Locate the cell with the specified text and output its (X, Y) center coordinate. 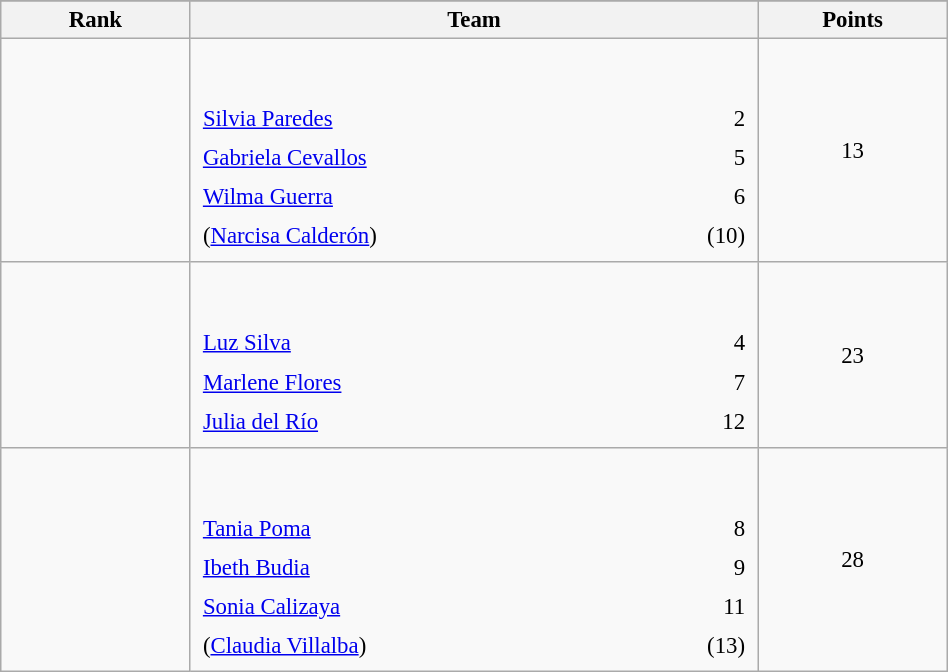
Rank (96, 20)
Gabriela Cevallos (416, 158)
Luz Silva 4 Marlene Flores 7 Julia del Río 12 (474, 354)
Silvia Paredes 2 Gabriela Cevallos 5 Wilma Guerra 6 (Narcisa Calderón) (10) (474, 151)
13 (852, 151)
Points (852, 20)
(Narcisa Calderón) (416, 236)
7 (700, 382)
(13) (691, 645)
12 (700, 421)
4 (700, 343)
Ibeth Budia (414, 567)
(10) (693, 236)
Tania Poma (414, 528)
2 (693, 119)
23 (852, 354)
Luz Silva (424, 343)
Team (474, 20)
6 (693, 197)
5 (693, 158)
Wilma Guerra (416, 197)
Tania Poma 8 Ibeth Budia 9 Sonia Calizaya 11 (Claudia Villalba) (13) (474, 559)
Marlene Flores (424, 382)
9 (691, 567)
(Claudia Villalba) (414, 645)
8 (691, 528)
Julia del Río (424, 421)
Silvia Paredes (416, 119)
28 (852, 559)
11 (691, 606)
Sonia Calizaya (414, 606)
